Return the (X, Y) coordinate for the center point of the cell that contains the specified text.  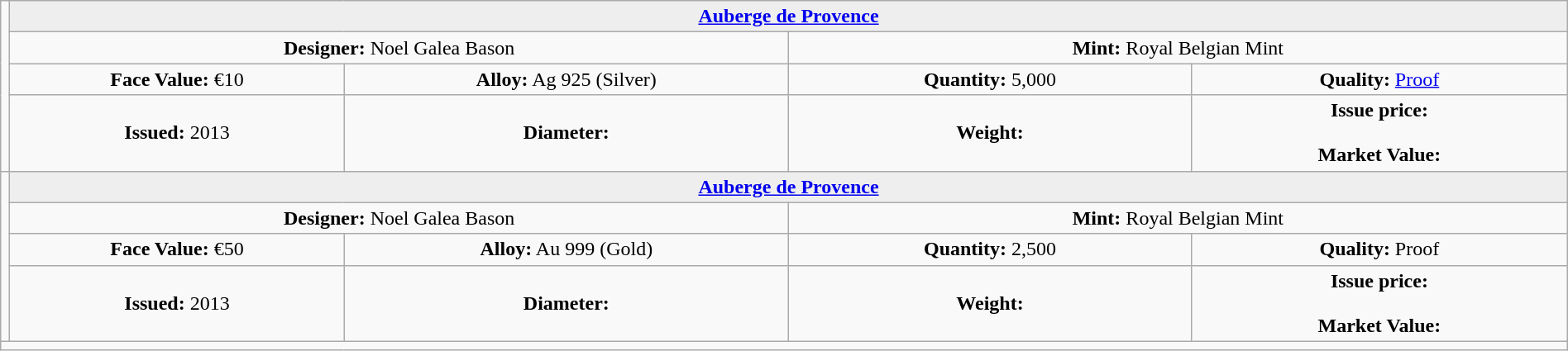
Quantity: 5,000 (989, 79)
Alloy: Au 999 (Gold) (566, 249)
Quantity: 2,500 (989, 249)
Alloy: Ag 925 (Silver) (566, 79)
Face Value: €50 (177, 249)
Face Value: €10 (177, 79)
